Search for the cell housing the specified text and yield its (x, y) center coordinate. 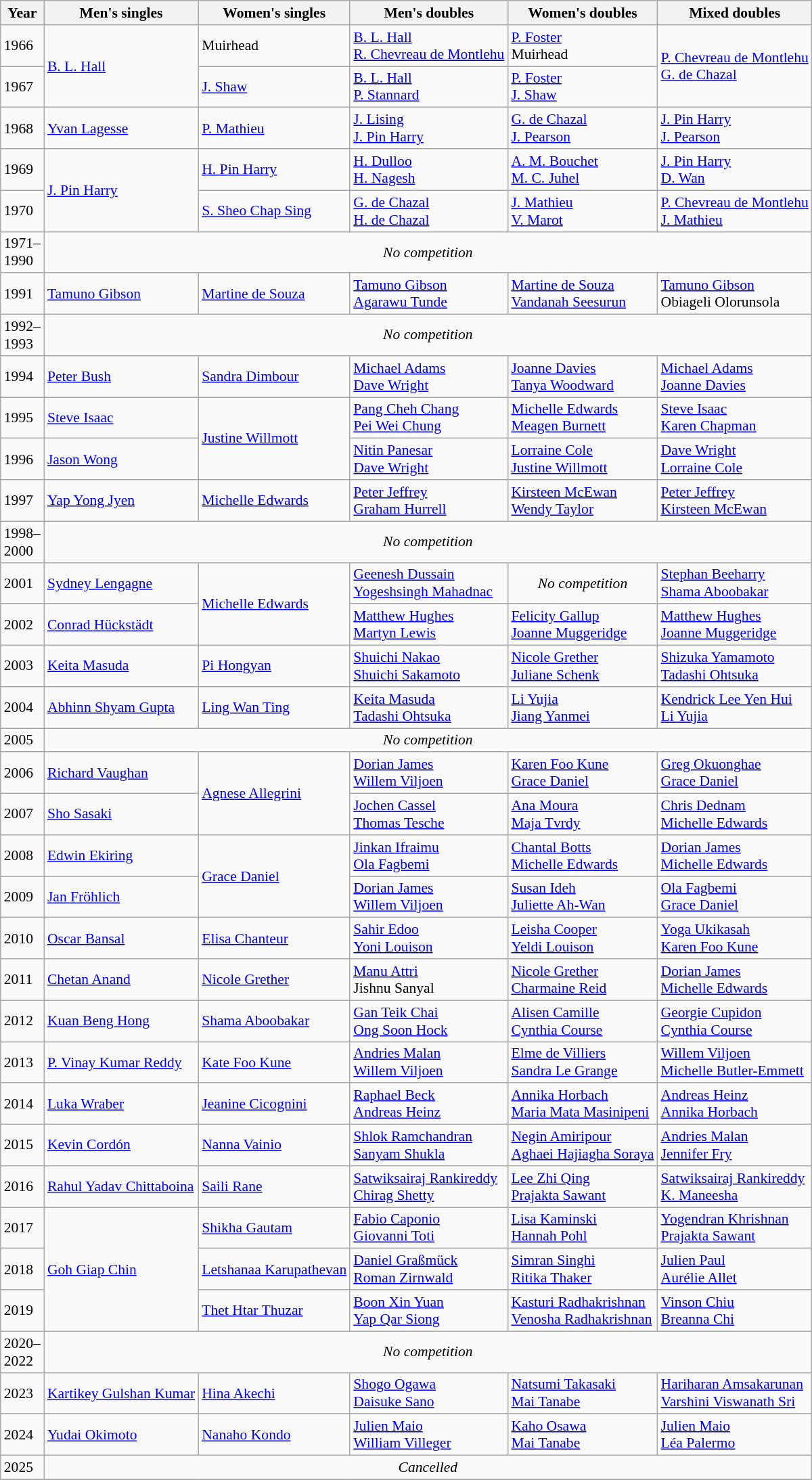
P. Foster J. Shaw (582, 87)
Saili Rane (274, 1187)
1995 (22, 418)
Karen Foo Kune Grace Daniel (582, 773)
Nitin Panesar Dave Wright (429, 459)
2018 (22, 1270)
Pang Cheh Chang Pei Wei Chung (429, 418)
2005 (22, 740)
J. Pin Harry J. Pearson (735, 129)
Sandra Dimbour (274, 376)
2015 (22, 1145)
2025 (22, 1468)
Stephan Beeharry Shama Aboobakar (735, 583)
1996 (22, 459)
P. Mathieu (274, 129)
Sahir Edoo Yoni Louison (429, 938)
Grace Daniel (274, 876)
Keita Masuda Tadashi Ohtsuka (429, 708)
2011 (22, 980)
Vinson Chiu Breanna Chi (735, 1310)
Tamuno Gibson (121, 294)
1970 (22, 211)
Nanaho Kondo (274, 1435)
Sydney Lengagne (121, 583)
2006 (22, 773)
Shikha Gautam (274, 1228)
2016 (22, 1187)
Peter Jeffrey Graham Hurrell (429, 501)
2003 (22, 666)
Shlok Ramchandran Sanyam Shukla (429, 1145)
Natsumi Takasaki Mai Tanabe (582, 1393)
Pi Hongyan (274, 666)
Men's doubles (429, 13)
Nanna Vainio (274, 1145)
Greg Okuonghae Grace Daniel (735, 773)
Andries Malan Willem Viljoen (429, 1062)
Li Yujia Jiang Yanmei (582, 708)
Yvan Lagesse (121, 129)
Jochen Cassel Thomas Tesche (429, 815)
Satwiksairaj Rankireddy K. Maneesha (735, 1187)
Kasturi Radhakrishnan Venosha Radhakrishnan (582, 1310)
Kirsteen McEwan Wendy Taylor (582, 501)
Satwiksairaj Rankireddy Chirag Shetty (429, 1187)
Richard Vaughan (121, 773)
Martine de Souza (274, 294)
Chris Dednam Michelle Edwards (735, 815)
Andries Malan Jennifer Fry (735, 1145)
Tamuno Gibson Agarawu Tunde (429, 294)
P. Vinay Kumar Reddy (121, 1062)
Georgie Cupidon Cynthia Course (735, 1021)
Shama Aboobakar (274, 1021)
Daniel Graßmück Roman Zirnwald (429, 1270)
Shizuka Yamamoto Tadashi Ohtsuka (735, 666)
Ola Fagbemi Grace Daniel (735, 897)
Hariharan Amsakarunan Varshini Viswanath Sri (735, 1393)
Jan Fröhlich (121, 897)
Thet Htar Thuzar (274, 1310)
P. Chevreau de Montlehu J. Mathieu (735, 211)
B. L. Hall P. Stannard (429, 87)
Susan Ideh Juliette Ah-Wan (582, 897)
G. de Chazal J. Pearson (582, 129)
1971–1990 (22, 252)
2019 (22, 1310)
Yogendran Khrishnan Prajakta Sawant (735, 1228)
Ana Moura Maja Tvrdy (582, 815)
Elme de Villiers Sandra Le Grange (582, 1062)
Jason Wong (121, 459)
Peter Jeffrey Kirsteen McEwan (735, 501)
Men's singles (121, 13)
Julien Maio William Villeger (429, 1435)
1969 (22, 169)
2010 (22, 938)
Kendrick Lee Yen Hui Li Yujia (735, 708)
Tamuno Gibson Obiageli Olorunsola (735, 294)
Goh Giap Chin (121, 1270)
Lee Zhi Qing Prajakta Sawant (582, 1187)
Muirhead (274, 46)
Kate Foo Kune (274, 1062)
Simran Singhi Ritika Thaker (582, 1270)
Michael Adams Joanne Davies (735, 376)
Women's doubles (582, 13)
1997 (22, 501)
2001 (22, 583)
S. Sheo Chap Sing (274, 211)
Rahul Yadav Chittaboina (121, 1187)
2002 (22, 625)
Chantal Botts Michelle Edwards (582, 855)
Keita Masuda (121, 666)
Andreas Heinz Annika Horbach (735, 1104)
2017 (22, 1228)
Julien Paul Aurélie Allet (735, 1270)
J. Lising J. Pin Harry (429, 129)
Raphael Beck Andreas Heinz (429, 1104)
G. de Chazal H. de Chazal (429, 211)
Boon Xin Yuan Yap Qar Siong (429, 1310)
Manu Attri Jishnu Sanyal (429, 980)
Joanne Davies Tanya Woodward (582, 376)
Kuan Beng Hong (121, 1021)
2012 (22, 1021)
2024 (22, 1435)
Agnese Allegrini (274, 794)
1991 (22, 294)
P. Foster Muirhead (582, 46)
B. L. Hall (121, 66)
2008 (22, 855)
1966 (22, 46)
2014 (22, 1104)
J. Shaw (274, 87)
Matthew Hughes Joanne Muggeridge (735, 625)
J. Pin Harry (121, 190)
Hina Akechi (274, 1393)
Alisen Camille Cynthia Course (582, 1021)
Dave Wright Lorraine Cole (735, 459)
Yap Yong Jyen (121, 501)
Abhinn Shyam Gupta (121, 708)
1967 (22, 87)
Luka Wraber (121, 1104)
Oscar Bansal (121, 938)
J. Pin Harry D. Wan (735, 169)
Gan Teik Chai Ong Soon Hock (429, 1021)
Women's singles (274, 13)
H. Pin Harry (274, 169)
Jeanine Cicognini (274, 1104)
Nicole Grether (274, 980)
Ling Wan Ting (274, 708)
Willem Viljoen Michelle Butler-Emmett (735, 1062)
Matthew Hughes Martyn Lewis (429, 625)
Leisha Cooper Yeldi Louison (582, 938)
Kevin Cordón (121, 1145)
Lorraine Cole Justine Willmott (582, 459)
2007 (22, 815)
Sho Sasaki (121, 815)
Edwin Ekiring (121, 855)
Shuichi Nakao Shuichi Sakamoto (429, 666)
Steve Isaac (121, 418)
Jinkan Ifraimu Ola Fagbemi (429, 855)
2009 (22, 897)
A. M. Bouchet M. C. Juhel (582, 169)
2013 (22, 1062)
Chetan Anand (121, 980)
Shogo Ogawa Daisuke Sano (429, 1393)
2023 (22, 1393)
Conrad Hückstädt (121, 625)
Yoga Ukikasah Karen Foo Kune (735, 938)
1994 (22, 376)
Mixed doubles (735, 13)
Martine de Souza Vandanah Seesurun (582, 294)
Letshanaa Karupathevan (274, 1270)
Kaho Osawa Mai Tanabe (582, 1435)
Justine Willmott (274, 439)
P. Chevreau de Montlehu G. de Chazal (735, 66)
2004 (22, 708)
1968 (22, 129)
Lisa Kaminski Hannah Pohl (582, 1228)
Michael Adams Dave Wright (429, 376)
Peter Bush (121, 376)
Michelle Edwards Meagen Burnett (582, 418)
B. L. Hall R. Chevreau de Montlehu (429, 46)
Negin Amiripour Aghaei Hajiagha Soraya (582, 1145)
Annika Horbach Maria Mata Masinipeni (582, 1104)
2020–2022 (22, 1352)
Nicole Grether Charmaine Reid (582, 980)
Elisa Chanteur (274, 938)
1998–2000 (22, 541)
Year (22, 13)
Steve Isaac Karen Chapman (735, 418)
Fabio Caponio Giovanni Toti (429, 1228)
Julien Maio Léa Palermo (735, 1435)
Cancelled (428, 1468)
Felicity Gallup Joanne Muggeridge (582, 625)
Geenesh Dussain Yogeshsingh Mahadnac (429, 583)
J. Mathieu V. Marot (582, 211)
Kartikey Gulshan Kumar (121, 1393)
Nicole Grether Juliane Schenk (582, 666)
1992–1993 (22, 336)
H. Dulloo H. Nagesh (429, 169)
Yudai Okimoto (121, 1435)
